Output the [x, y] coordinate of the center of the cell containing the given text.  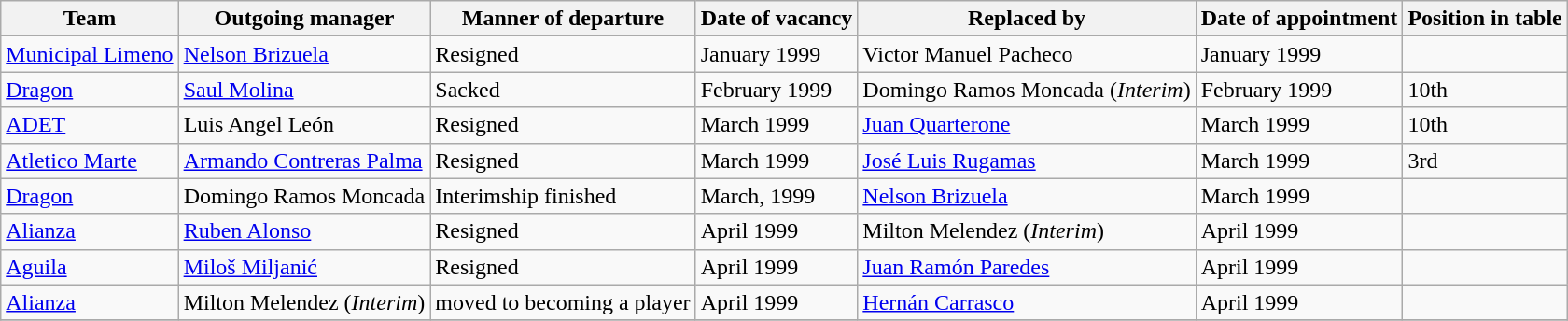
Victor Manuel Pacheco [1027, 54]
moved to becoming a player [563, 302]
Domingo Ramos Moncada (Interim) [1027, 90]
ADET [90, 125]
Saul Molina [304, 90]
Municipal Limeno [90, 54]
Ruben Alonso [304, 231]
Hernán Carrasco [1027, 302]
Date of vacancy [777, 19]
Interimship finished [563, 196]
Luis Angel León [304, 125]
José Luis Rugamas [1027, 160]
Juan Quarterone [1027, 125]
March, 1999 [777, 196]
3rd [1485, 160]
Team [90, 19]
Manner of departure [563, 19]
Replaced by [1027, 19]
Armando Contreras Palma [304, 160]
Atletico Marte [90, 160]
Aguila [90, 267]
Date of appointment [1299, 19]
Sacked [563, 90]
Juan Ramón Paredes [1027, 267]
Miloš Miljanić [304, 267]
Domingo Ramos Moncada [304, 196]
Position in table [1485, 19]
Outgoing manager [304, 19]
